From the cell containing the given text, extract its center point as [X, Y] coordinate. 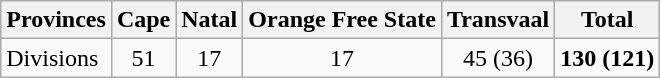
130 (121) [608, 58]
Transvaal [498, 20]
Orange Free State [342, 20]
Cape [143, 20]
Natal [210, 20]
Total [608, 20]
51 [143, 58]
Divisions [56, 58]
45 (36) [498, 58]
Provinces [56, 20]
